Extract the (X, Y) coordinate from the center of the cell holding the provided text.  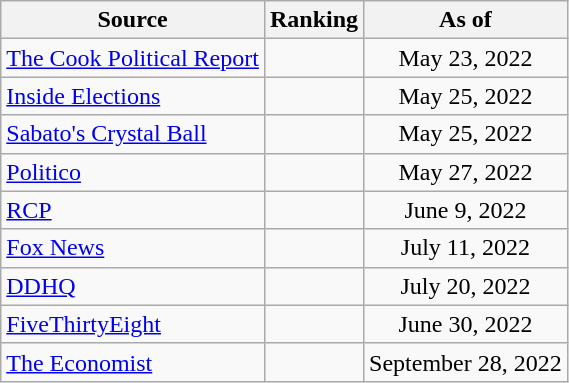
June 30, 2022 (466, 324)
June 9, 2022 (466, 210)
Politico (133, 172)
July 20, 2022 (466, 286)
DDHQ (133, 286)
As of (466, 20)
RCP (133, 210)
The Cook Political Report (133, 58)
July 11, 2022 (466, 248)
Source (133, 20)
Ranking (314, 20)
May 27, 2022 (466, 172)
May 23, 2022 (466, 58)
FiveThirtyEight (133, 324)
September 28, 2022 (466, 362)
Fox News (133, 248)
Inside Elections (133, 96)
The Economist (133, 362)
Sabato's Crystal Ball (133, 134)
